For the text-containing cell, return its midpoint in [x, y] coordinate format. 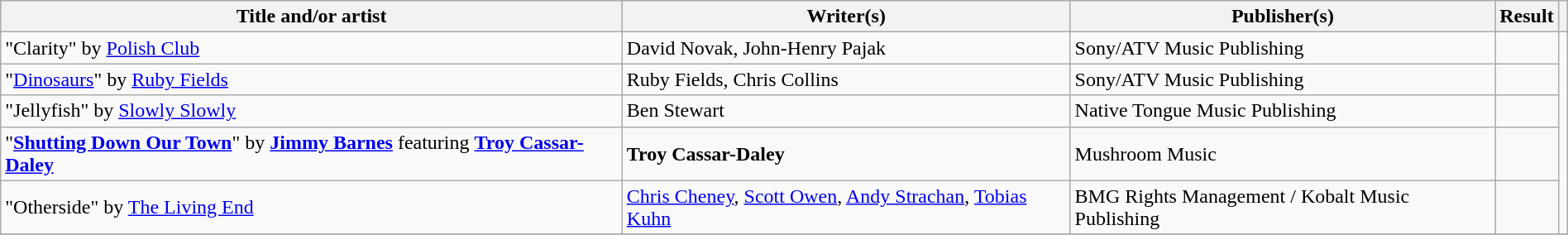
BMG Rights Management / Kobalt Music Publishing [1283, 207]
"Clarity" by Polish Club [312, 48]
Writer(s) [846, 17]
"Shutting Down Our Town" by Jimmy Barnes featuring Troy Cassar-Daley [312, 154]
Title and/or artist [312, 17]
Result [1527, 17]
David Novak, John-Henry Pajak [846, 48]
Ruby Fields, Chris Collins [846, 79]
Chris Cheney, Scott Owen, Andy Strachan, Tobias Kuhn [846, 207]
"Dinosaurs" by Ruby Fields [312, 79]
Native Tongue Music Publishing [1283, 111]
Mushroom Music [1283, 154]
Publisher(s) [1283, 17]
Ben Stewart [846, 111]
"Jellyfish" by Slowly Slowly [312, 111]
"Otherside" by The Living End [312, 207]
Troy Cassar-Daley [846, 154]
